Return [x, y] of the center of cell containing provided text 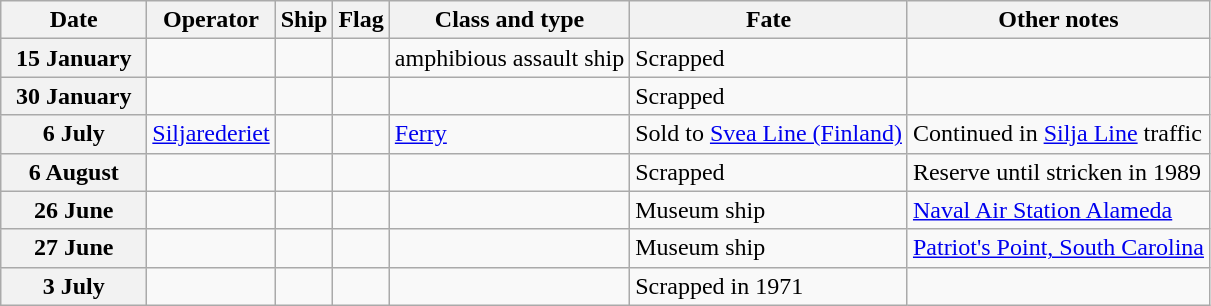
Ferry [509, 134]
30 January [74, 96]
Patriot's Point, South Carolina [1058, 248]
Siljarederiet [211, 134]
Class and type [509, 20]
Sold to Svea Line (Finland) [769, 134]
27 June [74, 248]
Continued in Silja Line traffic [1058, 134]
6 July [74, 134]
Reserve until stricken in 1989 [1058, 172]
Other notes [1058, 20]
amphibious assault ship [509, 58]
26 June [74, 210]
Operator [211, 20]
Ship [304, 20]
Naval Air Station Alameda [1058, 210]
6 August [74, 172]
Scrapped in 1971 [769, 286]
Fate [769, 20]
Flag [361, 20]
Date [74, 20]
15 January [74, 58]
3 July [74, 286]
